Scan for the cell matching the given text and deliver its [X, Y] coordinate at center. 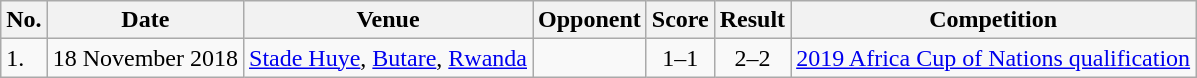
Score [680, 20]
Venue [388, 20]
Competition [994, 20]
No. [24, 20]
1–1 [680, 58]
2019 Africa Cup of Nations qualification [994, 58]
18 November 2018 [145, 58]
Result [752, 20]
Date [145, 20]
2–2 [752, 58]
Opponent [590, 20]
1. [24, 58]
Stade Huye, Butare, Rwanda [388, 58]
